Provide the (X, Y) coordinate of the cell's center where the given text is located.  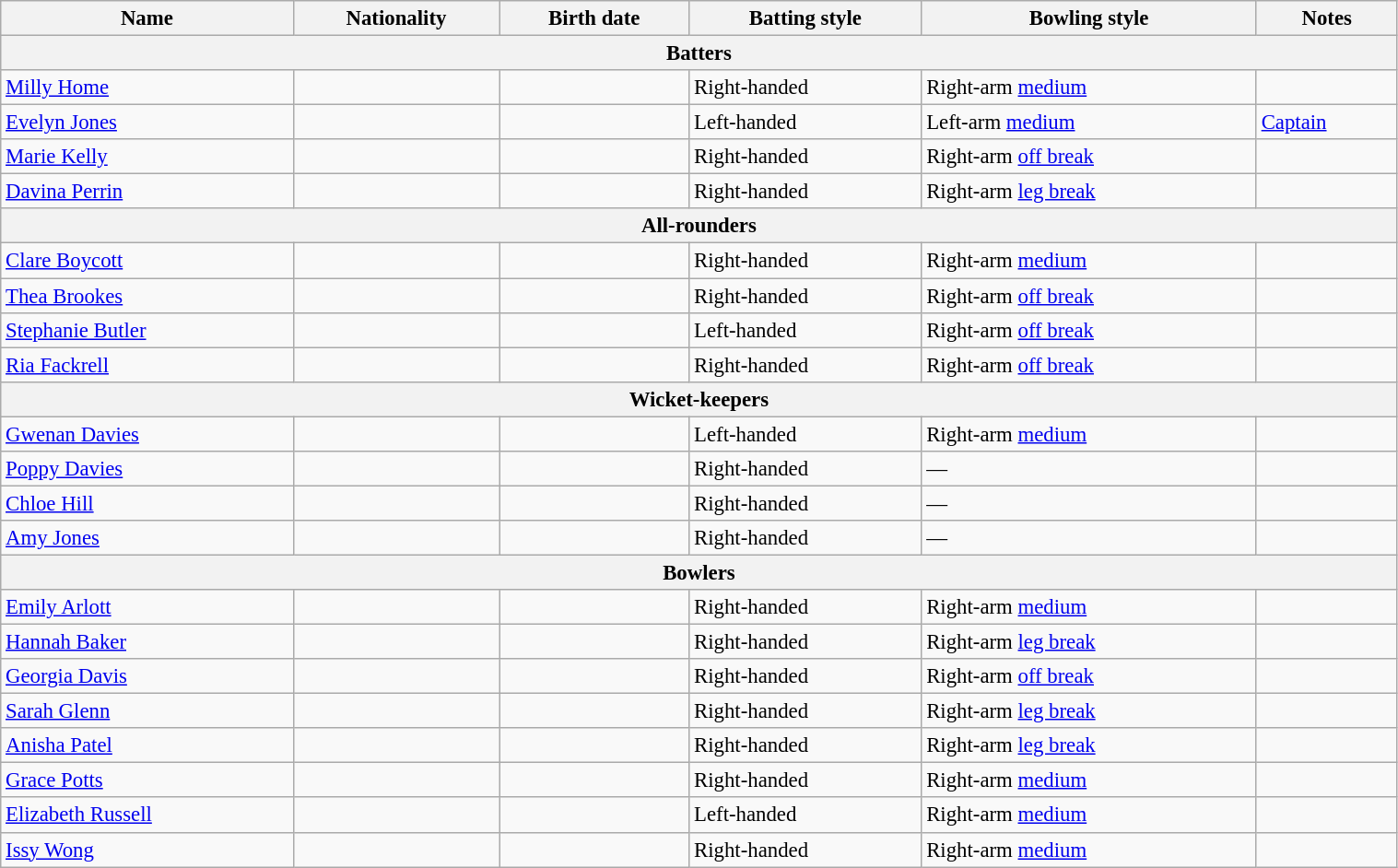
Clare Boycott (147, 261)
Captain (1327, 123)
Wicket-keepers (699, 399)
Nationality (396, 18)
Gwenan Davies (147, 434)
Elizabeth Russell (147, 815)
Davina Perrin (147, 192)
Georgia Davis (147, 676)
Poppy Davies (147, 469)
Evelyn Jones (147, 123)
Chloe Hill (147, 503)
Stephanie Butler (147, 330)
Amy Jones (147, 538)
Thea Brookes (147, 296)
Grace Potts (147, 780)
Ria Fackrell (147, 365)
Bowlers (699, 572)
Batting style (805, 18)
Name (147, 18)
Birth date (594, 18)
Notes (1327, 18)
Batters (699, 53)
Anisha Patel (147, 745)
Milly Home (147, 88)
All-rounders (699, 226)
Sarah Glenn (147, 711)
Left-arm medium (1089, 123)
Bowling style (1089, 18)
Hannah Baker (147, 642)
Marie Kelly (147, 157)
Issy Wong (147, 850)
Emily Arlott (147, 607)
